Return (X, Y) of the center of cell containing provided text 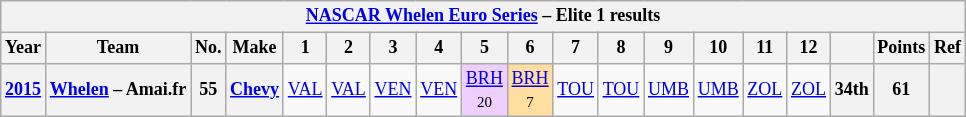
9 (669, 48)
Make (255, 48)
Team (118, 48)
6 (530, 48)
BRH20 (485, 90)
8 (620, 48)
BRH7 (530, 90)
34th (852, 90)
NASCAR Whelen Euro Series – Elite 1 results (484, 16)
1 (304, 48)
10 (718, 48)
Whelen – Amai.fr (118, 90)
Ref (948, 48)
12 (809, 48)
Points (902, 48)
7 (576, 48)
2015 (24, 90)
No. (208, 48)
61 (902, 90)
Year (24, 48)
Chevy (255, 90)
55 (208, 90)
3 (393, 48)
5 (485, 48)
11 (765, 48)
4 (439, 48)
2 (348, 48)
